Detect which cell encompasses the target text, then output its (x, y) center coordinate. 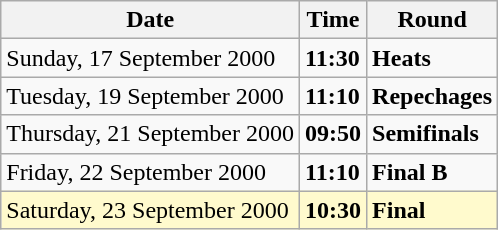
Saturday, 23 September 2000 (150, 210)
Semifinals (432, 134)
Final B (432, 172)
Heats (432, 58)
Time (334, 20)
Round (432, 20)
10:30 (334, 210)
09:50 (334, 134)
Repechages (432, 96)
Final (432, 210)
Thursday, 21 September 2000 (150, 134)
Sunday, 17 September 2000 (150, 58)
Friday, 22 September 2000 (150, 172)
11:30 (334, 58)
Tuesday, 19 September 2000 (150, 96)
Date (150, 20)
